Find where the given text appears and provide that cell's center as (X, Y) coordinate. 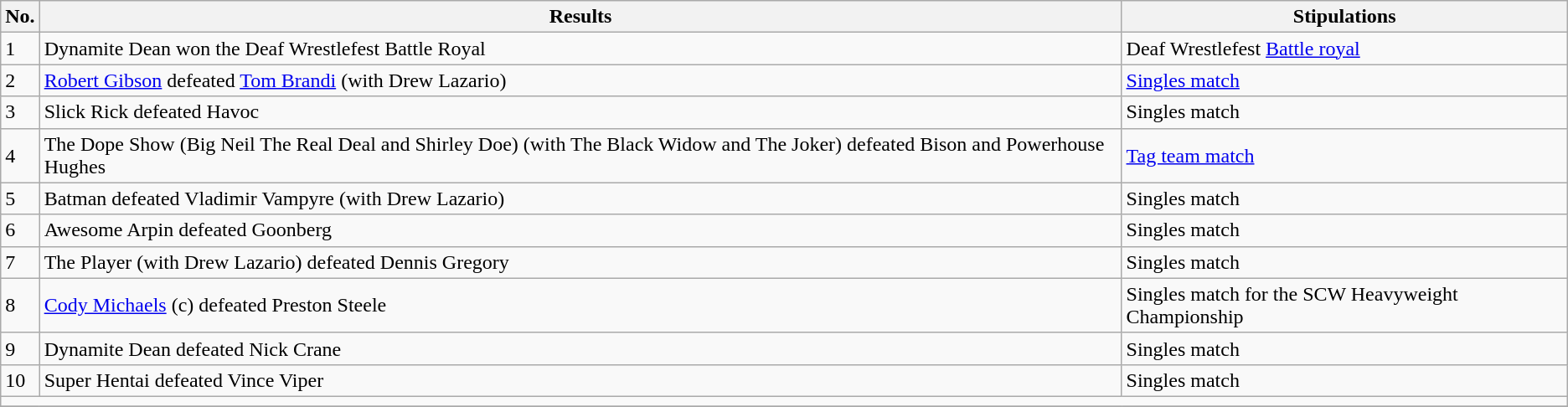
1 (20, 49)
Super Hentai defeated Vince Viper (580, 380)
2 (20, 80)
Singles match for the SCW Heavyweight Championship (1344, 305)
Robert Gibson defeated Tom Brandi (with Drew Lazario) (580, 80)
5 (20, 198)
Stipulations (1344, 17)
Cody Michaels (c) defeated Preston Steele (580, 305)
The Dope Show (Big Neil The Real Deal and Shirley Doe) (with The Black Widow and The Joker) defeated Bison and Powerhouse Hughes (580, 156)
10 (20, 380)
Tag team match (1344, 156)
Results (580, 17)
The Player (with Drew Lazario) defeated Dennis Gregory (580, 262)
Deaf Wrestlefest Battle royal (1344, 49)
Dynamite Dean won the Deaf Wrestlefest Battle Royal (580, 49)
6 (20, 230)
Awesome Arpin defeated Goonberg (580, 230)
8 (20, 305)
Batman defeated Vladimir Vampyre (with Drew Lazario) (580, 198)
Slick Rick defeated Havoc (580, 112)
No. (20, 17)
3 (20, 112)
7 (20, 262)
9 (20, 348)
Dynamite Dean defeated Nick Crane (580, 348)
4 (20, 156)
